Capture the cell that displays the provided text and extract its (X, Y) central coordinate. 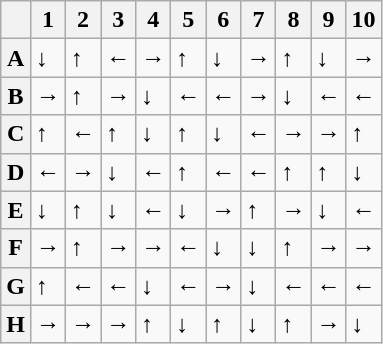
2 (84, 20)
C (16, 134)
1 (48, 20)
5 (188, 20)
4 (154, 20)
7 (258, 20)
6 (224, 20)
3 (118, 20)
10 (364, 20)
8 (294, 20)
9 (328, 20)
H (16, 324)
B (16, 96)
D (16, 172)
F (16, 248)
E (16, 210)
G (16, 286)
A (16, 58)
